Extract the (x, y) coordinate from the center of the cell holding the provided text.  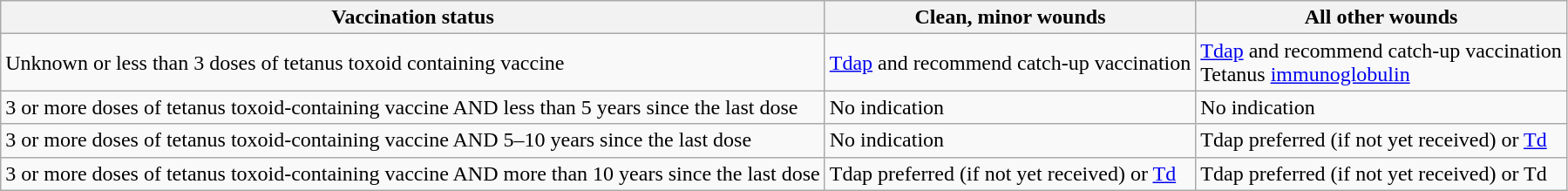
Unknown or less than 3 doses of tetanus toxoid containing vaccine (413, 63)
Tdap and recommend catch-up vaccination (1010, 63)
3 or more doses of tetanus toxoid-containing vaccine AND 5–10 years since the last dose (413, 140)
Vaccination status (413, 17)
All other wounds (1381, 17)
Clean, minor wounds (1010, 17)
3 or more doses of tetanus toxoid-containing vaccine AND more than 10 years since the last dose (413, 174)
3 or more doses of tetanus toxoid-containing vaccine AND less than 5 years since the last dose (413, 107)
Tdap and recommend catch-up vaccination Tetanus immunoglobulin (1381, 63)
